Search for the cell housing the specified text and yield its (X, Y) center coordinate. 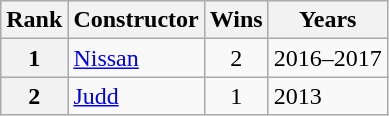
Constructor (136, 20)
2016–2017 (328, 58)
2013 (328, 96)
Years (328, 20)
Judd (136, 96)
Nissan (136, 58)
Wins (236, 20)
Rank (34, 20)
